From the cell containing the given text, extract its center point as (X, Y) coordinate. 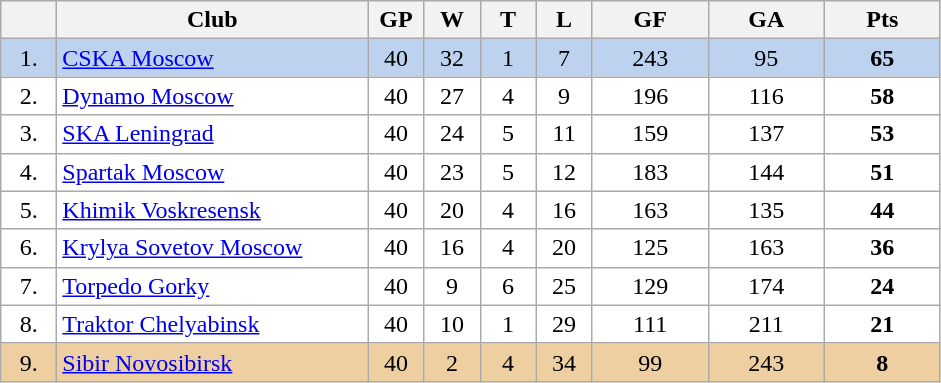
GP (396, 20)
T (508, 20)
L (564, 20)
135 (766, 210)
58 (882, 96)
Dynamo Moscow (212, 96)
36 (882, 248)
129 (650, 286)
9. (29, 362)
25 (564, 286)
Spartak Moscow (212, 172)
12 (564, 172)
99 (650, 362)
34 (564, 362)
29 (564, 324)
111 (650, 324)
8. (29, 324)
Sibir Novosibirsk (212, 362)
Krylya Sovetov Moscow (212, 248)
Traktor Chelyabinsk (212, 324)
SKA Leningrad (212, 134)
159 (650, 134)
44 (882, 210)
144 (766, 172)
Torpedo Gorky (212, 286)
1. (29, 58)
27 (452, 96)
6 (508, 286)
116 (766, 96)
53 (882, 134)
5. (29, 210)
11 (564, 134)
2. (29, 96)
Club (212, 20)
Pts (882, 20)
21 (882, 324)
3. (29, 134)
GA (766, 20)
95 (766, 58)
23 (452, 172)
51 (882, 172)
8 (882, 362)
125 (650, 248)
W (452, 20)
211 (766, 324)
7. (29, 286)
65 (882, 58)
GF (650, 20)
10 (452, 324)
Khimik Voskresensk (212, 210)
32 (452, 58)
CSKA Moscow (212, 58)
7 (564, 58)
6. (29, 248)
2 (452, 362)
4. (29, 172)
196 (650, 96)
137 (766, 134)
174 (766, 286)
183 (650, 172)
